Scan for the cell matching the given text and deliver its [X, Y] coordinate at center. 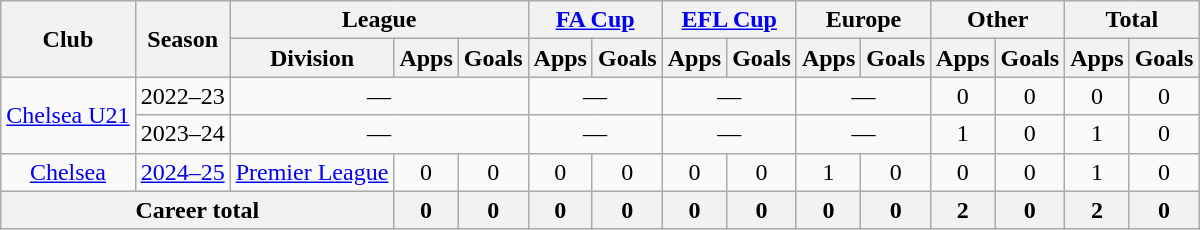
EFL Cup [729, 20]
Europe [863, 20]
Premier League [312, 172]
Total [1132, 20]
2024–25 [182, 172]
League [379, 20]
Chelsea [68, 172]
Career total [198, 210]
2023–24 [182, 134]
Other [998, 20]
Club [68, 39]
Chelsea U21 [68, 115]
Division [312, 58]
Season [182, 39]
FA Cup [595, 20]
2022–23 [182, 96]
